Return the (x, y) coordinate for the center point of the cell that contains the specified text.  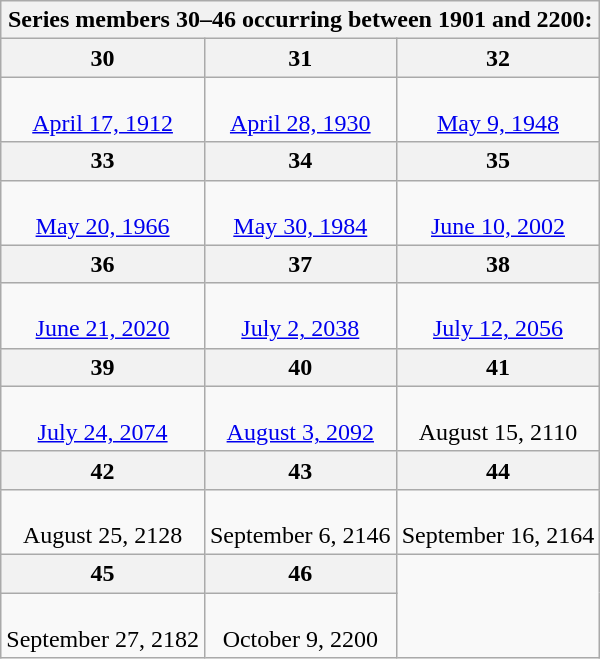
35 (498, 161)
Series members 30–46 occurring between 1901 and 2200: (300, 20)
41 (498, 367)
34 (300, 161)
46 (300, 573)
October 9, 2200 (300, 624)
July 2, 2038 (300, 316)
July 24, 2074 (103, 418)
30 (103, 58)
April 28, 1930 (300, 110)
May 30, 1984 (300, 212)
May 9, 1948 (498, 110)
45 (103, 573)
July 12, 2056 (498, 316)
43 (300, 470)
39 (103, 367)
44 (498, 470)
38 (498, 264)
32 (498, 58)
37 (300, 264)
September 6, 2146 (300, 522)
31 (300, 58)
May 20, 1966 (103, 212)
33 (103, 161)
June 21, 2020 (103, 316)
April 17, 1912 (103, 110)
September 16, 2164 (498, 522)
September 27, 2182 (103, 624)
36 (103, 264)
June 10, 2002 (498, 212)
August 3, 2092 (300, 418)
40 (300, 367)
August 15, 2110 (498, 418)
42 (103, 470)
August 25, 2128 (103, 522)
